Output the [X, Y] coordinate of the center of the cell containing the given text.  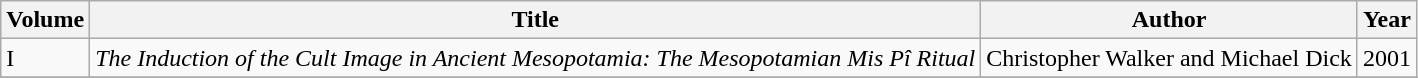
Title [536, 20]
Author [1170, 20]
Christopher Walker and Michael Dick [1170, 58]
I [46, 58]
The Induction of the Cult Image in Ancient Mesopotamia: The Mesopotamian Mis Pî Ritual [536, 58]
Volume [46, 20]
Year [1386, 20]
2001 [1386, 58]
